Detect which cell encompasses the target text, then output its [x, y] center coordinate. 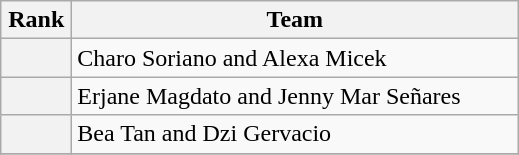
Erjane Magdato and Jenny Mar Señares [295, 96]
Team [295, 20]
Bea Tan and Dzi Gervacio [295, 134]
Charo Soriano and Alexa Micek [295, 58]
Rank [36, 20]
